From the cell containing the given text, extract its center point as [x, y] coordinate. 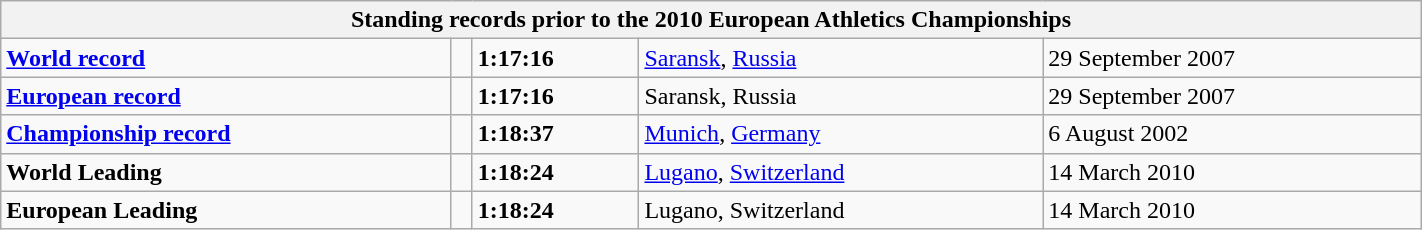
6 August 2002 [1232, 134]
European Leading [226, 210]
Championship record [226, 134]
World Leading [226, 172]
1:18:37 [556, 134]
Standing records prior to the 2010 European Athletics Championships [711, 20]
Munich, Germany [841, 134]
European record [226, 96]
World record [226, 58]
